Return the (X, Y) coordinate for the center point of the cell that contains the specified text.  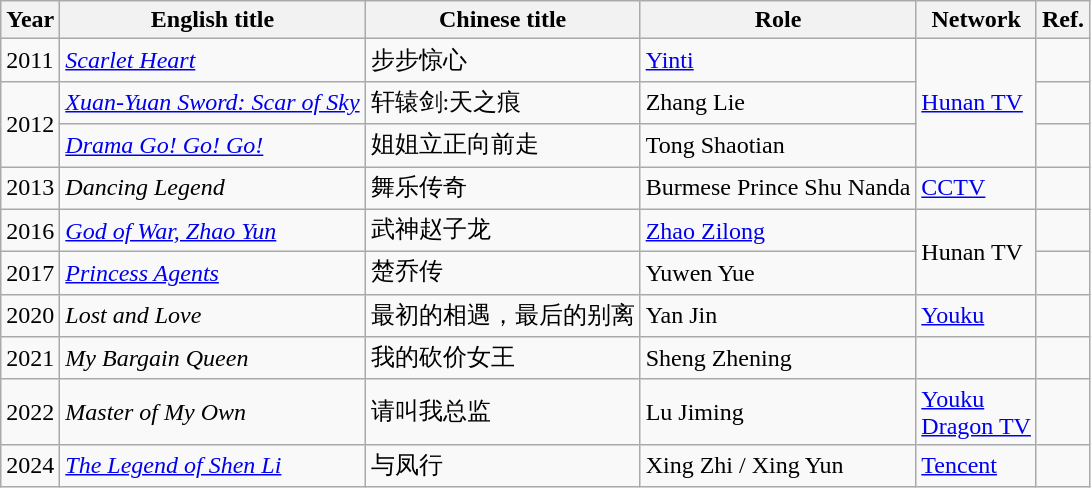
Dancing Legend (212, 188)
My Bargain Queen (212, 358)
Chinese title (502, 20)
Zhang Lie (778, 102)
Network (976, 20)
CCTV (976, 188)
2016 (30, 230)
2022 (30, 412)
舞乐传奇 (502, 188)
最初的相遇，最后的别离 (502, 316)
Sheng Zhening (778, 358)
English title (212, 20)
2013 (30, 188)
楚乔传 (502, 274)
Scarlet Heart (212, 60)
请叫我总监 (502, 412)
The Legend of Shen Li (212, 466)
2024 (30, 466)
Yinti (778, 60)
Drama Go! Go! Go! (212, 146)
Xuan-Yuan Sword: Scar of Sky (212, 102)
Xing Zhi / Xing Yun (778, 466)
Master of My Own (212, 412)
2011 (30, 60)
Ref. (1062, 20)
Zhao Zilong (778, 230)
Tencent (976, 466)
步步惊心 (502, 60)
我的砍价女王 (502, 358)
2021 (30, 358)
Princess Agents (212, 274)
YoukuDragon TV (976, 412)
Burmese Prince Shu Nanda (778, 188)
Lost and Love (212, 316)
Yan Jin (778, 316)
Youku (976, 316)
Lu Jiming (778, 412)
轩辕剑:天之痕 (502, 102)
武神赵子龙 (502, 230)
与凤行 (502, 466)
2012 (30, 124)
姐姐立正向前走 (502, 146)
Tong Shaotian (778, 146)
Role (778, 20)
Year (30, 20)
God of War, Zhao Yun (212, 230)
2020 (30, 316)
Yuwen Yue (778, 274)
2017 (30, 274)
